Determine the (x, y) coordinate at the center of the cell enclosing the given text.  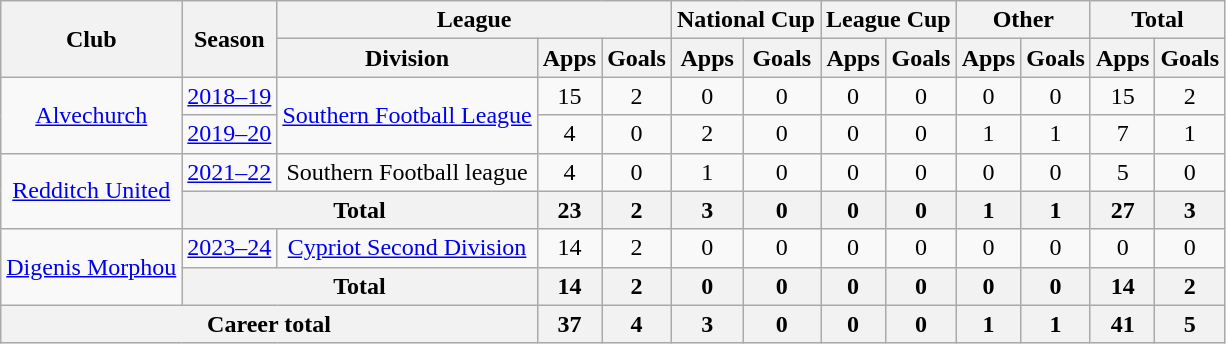
Club (92, 39)
Other (1023, 20)
Career total (269, 324)
Alvechurch (92, 115)
27 (1122, 210)
41 (1122, 324)
Division (407, 58)
Southern Football league (407, 172)
2018–19 (230, 96)
Southern Football League (407, 115)
2023–24 (230, 248)
7 (1122, 134)
23 (569, 210)
League (474, 20)
Digenis Morphou (92, 267)
Redditch United (92, 191)
League Cup (888, 20)
2021–22 (230, 172)
2019–20 (230, 134)
Cypriot Second Division (407, 248)
National Cup (746, 20)
37 (569, 324)
Season (230, 39)
